Detect which cell encompasses the target text, then output its (x, y) center coordinate. 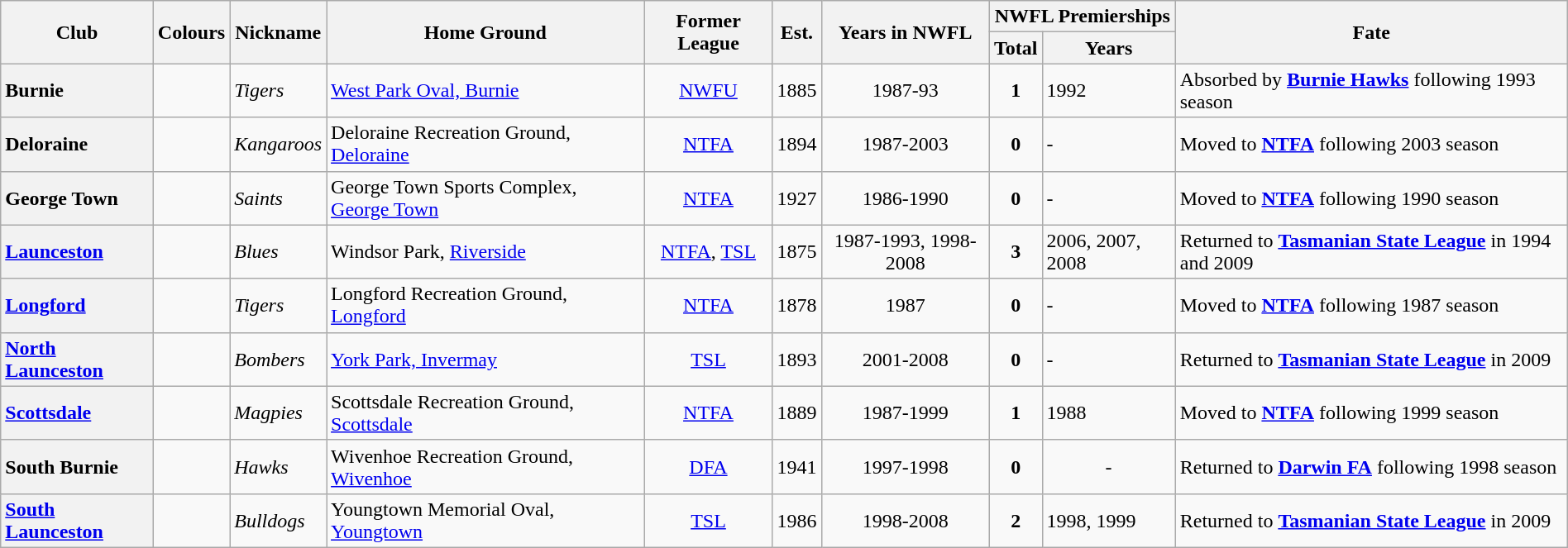
1941 (797, 466)
2006, 2007, 2008 (1108, 251)
1875 (797, 251)
Longford (78, 306)
George Town (78, 198)
Moved to NTFA following 1987 season (1371, 306)
Home Ground (485, 32)
1997-1998 (905, 466)
Saints (278, 198)
Windsor Park, Riverside (485, 251)
York Park, Invermay (485, 359)
DFA (708, 466)
Youngtown Memorial Oval, Youngtown (485, 521)
South Burnie (78, 466)
West Park Oval, Burnie (485, 91)
1889 (797, 413)
Kangaroos (278, 144)
Total (1016, 48)
NTFA, TSL (708, 251)
2001-2008 (905, 359)
1998, 1999 (1108, 521)
Magpies (278, 413)
Bulldogs (278, 521)
Colours (191, 32)
Blues (278, 251)
3 (1016, 251)
Nickname (278, 32)
Launceston (78, 251)
Former League (708, 32)
1998-2008 (905, 521)
1894 (797, 144)
Fate (1371, 32)
Burnie (78, 91)
Wivenhoe Recreation Ground, Wivenhoe (485, 466)
Scottsdale Recreation Ground, Scottsdale (485, 413)
Bombers (278, 359)
1987-1999 (905, 413)
1893 (797, 359)
Returned to Tasmanian State League in 1994 and 2009 (1371, 251)
Years in NWFL (905, 32)
1987-1993, 1998-2008 (905, 251)
1992 (1108, 91)
Club (78, 32)
Moved to NTFA following 2003 season (1371, 144)
Moved to NTFA following 1999 season (1371, 413)
Moved to NTFA following 1990 season (1371, 198)
Deloraine Recreation Ground, Deloraine (485, 144)
NWFL Premierships (1082, 17)
Returned to Darwin FA following 1998 season (1371, 466)
North Launceston (78, 359)
George Town Sports Complex, George Town (485, 198)
1988 (1108, 413)
1987-2003 (905, 144)
Longford Recreation Ground, Longford (485, 306)
Est. (797, 32)
NWFU (708, 91)
1987-93 (905, 91)
2 (1016, 521)
Years (1108, 48)
Hawks (278, 466)
Deloraine (78, 144)
1987 (905, 306)
1986-1990 (905, 198)
1986 (797, 521)
1878 (797, 306)
1885 (797, 91)
Scottsdale (78, 413)
Absorbed by Burnie Hawks following 1993 season (1371, 91)
South Launceston (78, 521)
1927 (797, 198)
